Detect which cell encompasses the target text, then output its [x, y] center coordinate. 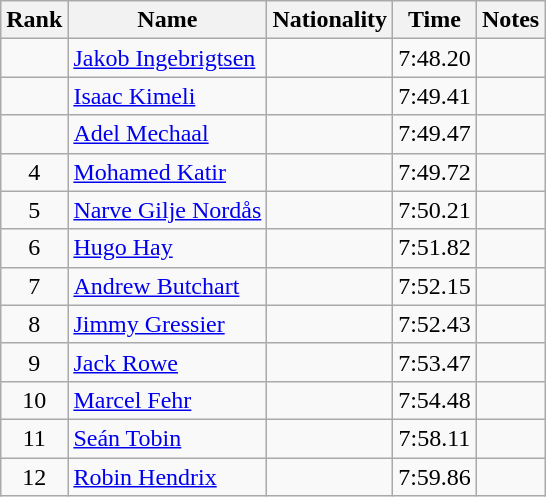
7 [34, 286]
Name [168, 20]
6 [34, 248]
7:49.41 [435, 96]
Jack Rowe [168, 362]
Time [435, 20]
Nationality [330, 20]
7:58.11 [435, 438]
Seán Tobin [168, 438]
Jimmy Gressier [168, 324]
Jakob Ingebrigtsen [168, 58]
7:54.48 [435, 400]
7:49.72 [435, 172]
Adel Mechaal [168, 134]
7:53.47 [435, 362]
11 [34, 438]
Narve Gilje Nordås [168, 210]
8 [34, 324]
Robin Hendrix [168, 477]
7:48.20 [435, 58]
Rank [34, 20]
Andrew Butchart [168, 286]
Hugo Hay [168, 248]
Mohamed Katir [168, 172]
7:52.43 [435, 324]
7:49.47 [435, 134]
5 [34, 210]
7:59.86 [435, 477]
Marcel Fehr [168, 400]
10 [34, 400]
9 [34, 362]
4 [34, 172]
Notes [510, 20]
7:51.82 [435, 248]
7:52.15 [435, 286]
Isaac Kimeli [168, 96]
7:50.21 [435, 210]
12 [34, 477]
